Find where the given text appears and provide that cell's center as (X, Y) coordinate. 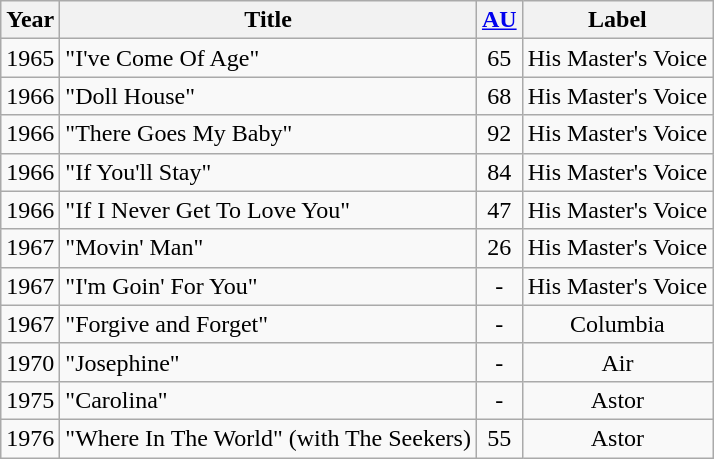
"Movin' Man" (268, 248)
"If You'll Stay" (268, 172)
Label (617, 20)
92 (499, 134)
"Forgive and Forget" (268, 324)
Columbia (617, 324)
"Doll House" (268, 96)
1970 (30, 362)
Title (268, 20)
65 (499, 58)
"Josephine" (268, 362)
"There Goes My Baby" (268, 134)
47 (499, 210)
84 (499, 172)
"I'm Goin' For You" (268, 286)
1975 (30, 400)
1976 (30, 438)
26 (499, 248)
55 (499, 438)
"I've Come Of Age" (268, 58)
68 (499, 96)
"Where In The World" (with The Seekers) (268, 438)
Air (617, 362)
"Carolina" (268, 400)
"If I Never Get To Love You" (268, 210)
AU (499, 20)
1965 (30, 58)
Year (30, 20)
